Find where the given text appears and provide that cell's center as (X, Y) coordinate. 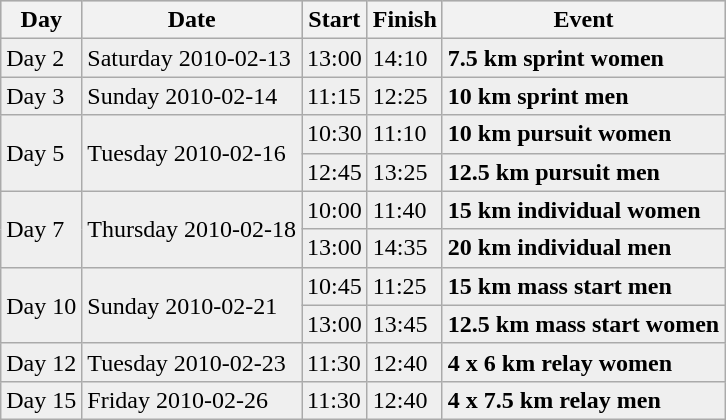
10:30 (335, 134)
14:35 (404, 248)
Tuesday 2010-02-23 (192, 362)
Tuesday 2010-02-16 (192, 153)
Sunday 2010-02-21 (192, 305)
10:45 (335, 286)
Day 15 (42, 400)
12:25 (404, 96)
Thursday 2010-02-18 (192, 229)
Saturday 2010-02-13 (192, 58)
14:10 (404, 58)
10:00 (335, 210)
13:25 (404, 172)
11:40 (404, 210)
Day 2 (42, 58)
4 x 6 km relay women (583, 362)
13:45 (404, 324)
11:15 (335, 96)
Date (192, 20)
Finish (404, 20)
Friday 2010-02-26 (192, 400)
Day 7 (42, 229)
10 km sprint men (583, 96)
15 km individual women (583, 210)
Day 5 (42, 153)
12:45 (335, 172)
Day (42, 20)
7.5 km sprint women (583, 58)
12.5 km pursuit men (583, 172)
Day 10 (42, 305)
11:25 (404, 286)
4 x 7.5 km relay men (583, 400)
15 km mass start men (583, 286)
Day 12 (42, 362)
Start (335, 20)
12.5 km mass start women (583, 324)
20 km individual men (583, 248)
11:10 (404, 134)
10 km pursuit women (583, 134)
Sunday 2010-02-14 (192, 96)
Event (583, 20)
Day 3 (42, 96)
